For the text-containing cell, return its midpoint in (x, y) coordinate format. 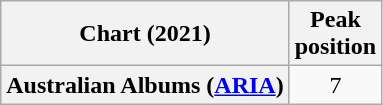
7 (335, 85)
Peakposition (335, 34)
Australian Albums (ARIA) (145, 85)
Chart (2021) (145, 34)
